For the text-containing cell, return its midpoint in [x, y] coordinate format. 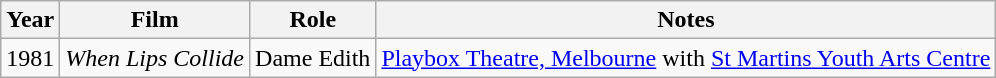
When Lips Collide [155, 58]
Film [155, 20]
Year [30, 20]
1981 [30, 58]
Dame Edith [313, 58]
Role [313, 20]
Notes [686, 20]
Playbox Theatre, Melbourne with St Martins Youth Arts Centre [686, 58]
